Pinpoint the cell where the given text exists, returning its [x, y] midpoint coordinate. 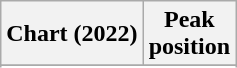
Chart (2022) [72, 34]
Peakposition [189, 34]
